Identify which cell holds the provided text, then report its [X, Y] central coordinate. 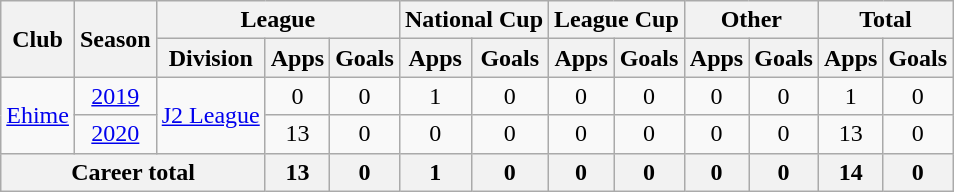
Career total [133, 172]
League Cup [617, 20]
14 [850, 172]
League [278, 20]
2020 [115, 134]
Total [885, 20]
Ehime [38, 115]
Other [751, 20]
Division [210, 58]
J2 League [210, 115]
Season [115, 39]
National Cup [474, 20]
Club [38, 39]
2019 [115, 96]
